Detect which cell encompasses the target text, then output its [X, Y] center coordinate. 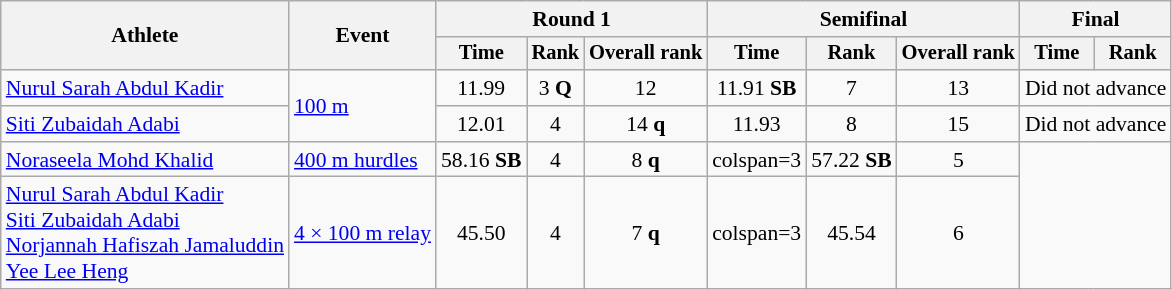
Noraseela Mohd Khalid [145, 160]
3 Q [556, 88]
13 [958, 88]
15 [958, 124]
11.93 [756, 124]
7 [852, 88]
Event [362, 36]
Nurul Sarah Abdul Kadir [145, 88]
5 [958, 160]
100 m [362, 106]
12.01 [482, 124]
45.50 [482, 233]
Round 1 [572, 19]
11.99 [482, 88]
8 q [646, 160]
6 [958, 233]
58.16 SB [482, 160]
12 [646, 88]
Siti Zubaidah Adabi [145, 124]
57.22 SB [852, 160]
Semifinal [864, 19]
Final [1096, 19]
8 [852, 124]
4 × 100 m relay [362, 233]
45.54 [852, 233]
Athlete [145, 36]
7 q [646, 233]
14 q [646, 124]
Nurul Sarah Abdul KadirSiti Zubaidah AdabiNorjannah Hafiszah JamaluddinYee Lee Heng [145, 233]
11.91 SB [756, 88]
400 m hurdles [362, 160]
